Provide the [X, Y] coordinate of the cell's center where the given text is located.  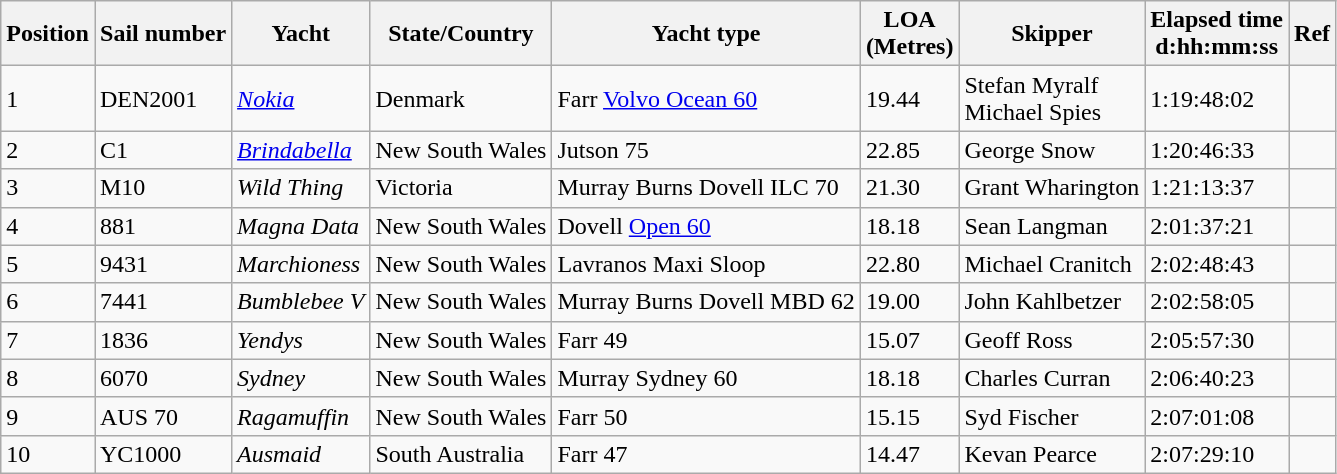
Dovell Open 60 [706, 226]
Position [48, 34]
Farr 47 [706, 454]
Geoff Ross [1052, 340]
2 [48, 150]
2:06:40:23 [1217, 378]
George Snow [1052, 150]
1 [48, 98]
Magna Data [301, 226]
2:02:48:43 [1217, 264]
9431 [162, 264]
881 [162, 226]
Skipper [1052, 34]
14.47 [910, 454]
2:07:29:10 [1217, 454]
19.44 [910, 98]
Bumblebee V [301, 302]
6 [48, 302]
Murray Burns Dovell ILC 70 [706, 188]
Denmark [461, 98]
State/Country [461, 34]
C1 [162, 150]
Ref [1312, 34]
6070 [162, 378]
1:21:13:37 [1217, 188]
Marchioness [301, 264]
YC1000 [162, 454]
DEN2001 [162, 98]
7441 [162, 302]
22.85 [910, 150]
Sydney [301, 378]
Yacht [301, 34]
15.07 [910, 340]
21.30 [910, 188]
Farr 49 [706, 340]
Murray Burns Dovell MBD 62 [706, 302]
19.00 [910, 302]
9 [48, 416]
Brindabella [301, 150]
10 [48, 454]
1:20:46:33 [1217, 150]
8 [48, 378]
John Kahlbetzer [1052, 302]
5 [48, 264]
Elapsed time d:hh:mm:ss [1217, 34]
AUS 70 [162, 416]
Charles Curran [1052, 378]
1836 [162, 340]
7 [48, 340]
22.80 [910, 264]
2:05:57:30 [1217, 340]
Yacht type [706, 34]
South Australia [461, 454]
Syd Fischer [1052, 416]
Farr Volvo Ocean 60 [706, 98]
Stefan Myralf Michael Spies [1052, 98]
Sail number [162, 34]
Lavranos Maxi Sloop [706, 264]
Yendys [301, 340]
1:19:48:02 [1217, 98]
Murray Sydney 60 [706, 378]
Jutson 75 [706, 150]
3 [48, 188]
Grant Wharington [1052, 188]
2:02:58:05 [1217, 302]
Victoria [461, 188]
LOA (Metres) [910, 34]
Wild Thing [301, 188]
2:07:01:08 [1217, 416]
15.15 [910, 416]
Michael Cranitch [1052, 264]
Kevan Pearce [1052, 454]
4 [48, 226]
2:01:37:21 [1217, 226]
Farr 50 [706, 416]
Ragamuffin [301, 416]
Nokia [301, 98]
Ausmaid [301, 454]
Sean Langman [1052, 226]
M10 [162, 188]
